Pinpoint the cell where the given text exists, returning its [X, Y] midpoint coordinate. 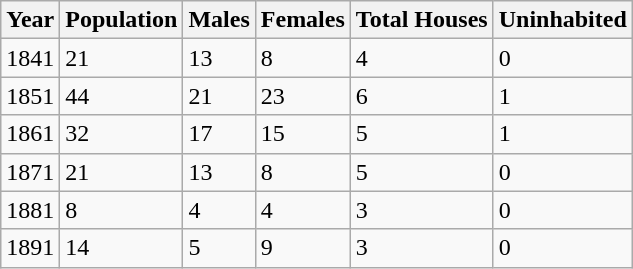
Females [302, 20]
1871 [30, 172]
17 [219, 134]
1851 [30, 96]
1861 [30, 134]
15 [302, 134]
1891 [30, 248]
23 [302, 96]
1881 [30, 210]
Year [30, 20]
1841 [30, 58]
Uninhabited [562, 20]
9 [302, 248]
Population [122, 20]
14 [122, 248]
32 [122, 134]
6 [422, 96]
44 [122, 96]
Males [219, 20]
Total Houses [422, 20]
